Detect which cell encompasses the target text, then output its (X, Y) center coordinate. 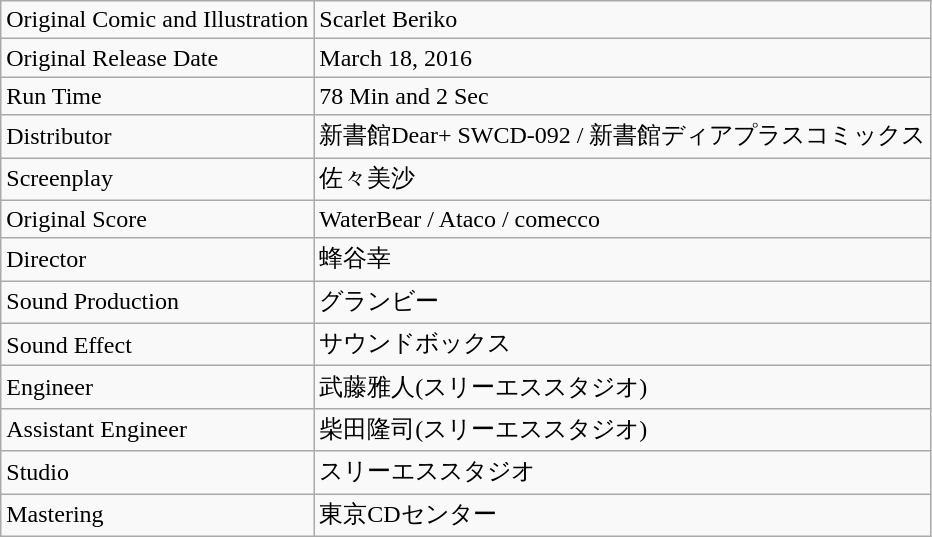
Engineer (158, 388)
Assistant Engineer (158, 430)
Mastering (158, 516)
Scarlet Beriko (622, 20)
Original Score (158, 219)
78 Min and 2 Sec (622, 96)
武藤雅人(スリーエススタジオ) (622, 388)
蜂谷幸 (622, 260)
Original Release Date (158, 58)
Studio (158, 472)
Distributor (158, 136)
柴田隆司(スリーエススタジオ) (622, 430)
グランビー (622, 302)
Screenplay (158, 180)
新書館Dear+ SWCD-092 / 新書館ディアプラスコミックス (622, 136)
佐々美沙 (622, 180)
Sound Effect (158, 344)
Original Comic and Illustration (158, 20)
東京CDセンター (622, 516)
March 18, 2016 (622, 58)
Director (158, 260)
WaterBear / Ataco / comecco (622, 219)
Sound Production (158, 302)
Run Time (158, 96)
スリーエススタジオ (622, 472)
サウンドボックス (622, 344)
